Extract the (X, Y) coordinate from the center of the cell holding the provided text.  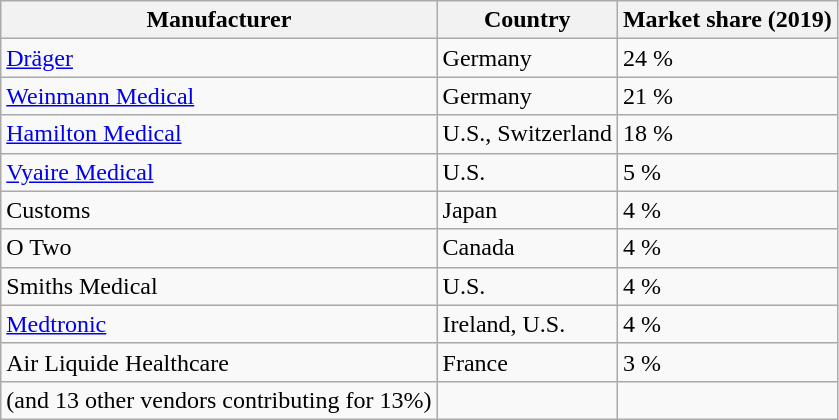
Vyaire Medical (219, 172)
Japan (527, 210)
Manufacturer (219, 20)
Customs (219, 210)
(and 13 other vendors contributing for 13%) (219, 400)
Smiths Medical (219, 286)
Weinmann Medical (219, 96)
Canada (527, 248)
France (527, 362)
24 % (727, 58)
Hamilton Medical (219, 134)
Medtronic (219, 324)
5 % (727, 172)
O Two (219, 248)
Ireland, U.S. (527, 324)
18 % (727, 134)
Air Liquide Healthcare (219, 362)
3 % (727, 362)
Dräger (219, 58)
Country (527, 20)
21 % (727, 96)
Market share (2019) (727, 20)
U.S., Switzerland (527, 134)
